From the cell containing the given text, extract its center point as [x, y] coordinate. 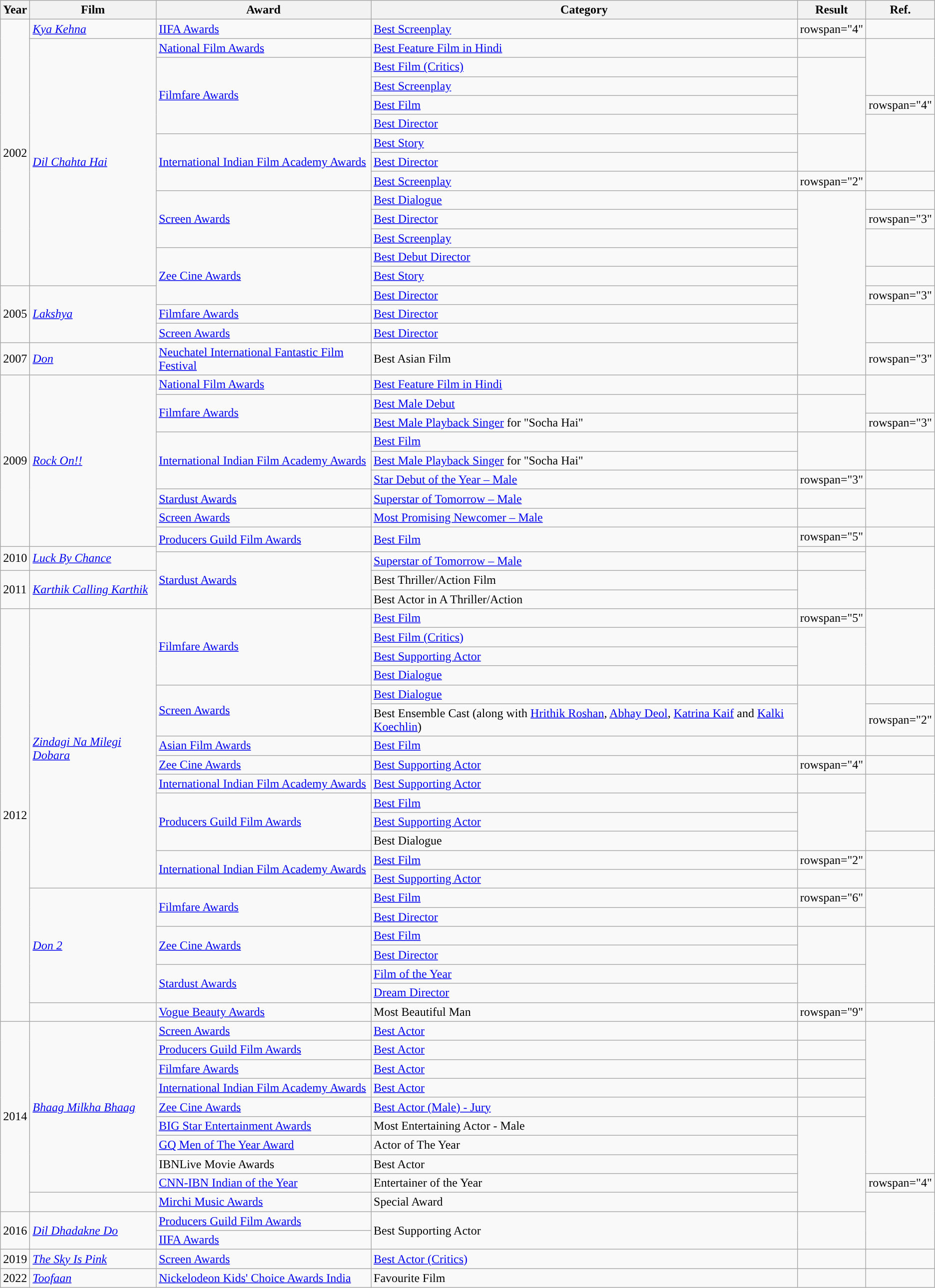
Rock On!! [93, 460]
Nickelodeon Kids' Choice Awards India [263, 1278]
2014 [15, 1117]
2007 [15, 359]
Film [93, 10]
Screen Awards⁣⁣ [263, 1259]
Result [832, 10]
2019 [15, 1259]
Dil Dhadakne Do [93, 1231]
Award [263, 10]
Star Debut of the Year – Male [584, 479]
Lakshya [93, 314]
Dream Director [584, 993]
The Sky Is Pink⁣ [93, 1259]
2016 [15, 1231]
Favourite Film [584, 1278]
Year [15, 10]
Bhaag Milkha Bhaag [93, 1107]
Zindagi Na Milegi Dobara [93, 749]
Most Entertaining Actor - Male [584, 1126]
Best Actor (Critics) [584, 1259]
Best Debut Director [584, 257]
Most Promising Newcomer – Male [584, 517]
2011 [15, 590]
2012 [15, 815]
2022 [15, 1278]
Don 2 [93, 945]
Best Thriller/Action Film [584, 580]
Entertainer of the Year [584, 1183]
Special Award [584, 1202]
Vogue Beauty Awards [263, 1012]
Mirchi Music Awards [263, 1202]
Don [93, 359]
Actor of The Year [584, 1145]
Best Actor (Male) - Jury [584, 1107]
2005 [15, 314]
rowspan="6" [832, 898]
Best Male Debut [584, 404]
Most Beautiful Man [584, 1012]
Karthik Calling Karthik [93, 590]
rowspan="9" [832, 1012]
GQ Men of The Year Award [263, 1145]
Neuchatel International Fantastic Film Festival [263, 359]
Category [584, 10]
Luck By Chance [93, 558]
Kya Kehna [93, 29]
Asian Film Awards [263, 746]
Toofaan [93, 1278]
Dil Chahta Hai [93, 162]
2010 [15, 558]
2009 [15, 460]
⁣ [832, 1259]
2002 [15, 153]
Best Actor in A Thriller/Action [584, 599]
BIG Star Entertainment Awards [263, 1126]
Film of the Year [584, 974]
IBNLive Movie Awards [263, 1164]
CNN-IBN Indian of the Year [263, 1183]
Best Asian Film [584, 359]
Ref. [901, 10]
Best Ensemble Cast (along with Hrithik Roshan, Abhay Deol, Katrina Kaif and Kalki Koechlin) [584, 720]
